Return [x, y] of the center of cell containing provided text 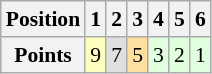
Position [43, 19]
Points [43, 55]
4 [158, 19]
7 [116, 55]
9 [96, 55]
6 [200, 19]
